Return the [X, Y] coordinate for the center point of the cell that contains the specified text.  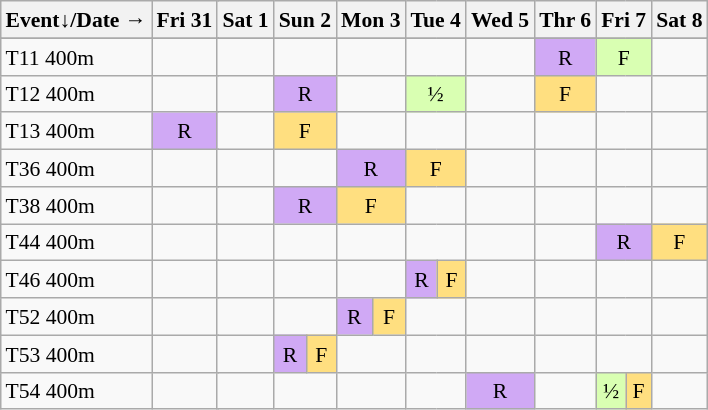
Wed 5 [500, 20]
Event↓/Date → [76, 20]
T13 400m [76, 130]
T54 400m [76, 390]
T11 400m [76, 56]
T38 400m [76, 204]
T52 400m [76, 316]
T36 400m [76, 168]
Tue 4 [436, 20]
T12 400m [76, 94]
T44 400m [76, 242]
Fri 31 [185, 20]
T53 400m [76, 354]
Thr 6 [565, 20]
Sat 1 [245, 20]
Sat 8 [679, 20]
Mon 3 [370, 20]
Fri 7 [624, 20]
Sun 2 [305, 20]
T46 400m [76, 280]
